Provide the [x, y] coordinate of the cell's center where the given text is located.  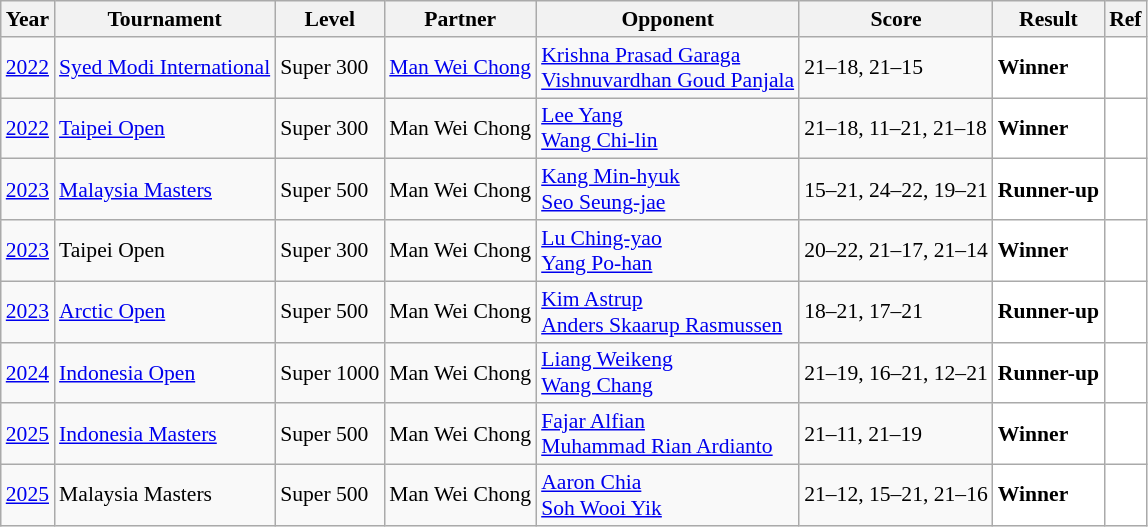
Ref [1125, 19]
Indonesia Open [164, 372]
Partner [460, 19]
Opponent [668, 19]
Result [1048, 19]
21–18, 21–15 [896, 68]
Kim Astrup Anders Skaarup Rasmussen [668, 312]
21–12, 15–21, 21–16 [896, 496]
Year [28, 19]
Kang Min-hyuk Seo Seung-jae [668, 190]
Lee Yang Wang Chi-lin [668, 128]
Level [330, 19]
21–11, 21–19 [896, 434]
Arctic Open [164, 312]
21–19, 16–21, 12–21 [896, 372]
Tournament [164, 19]
Indonesia Masters [164, 434]
2024 [28, 372]
Syed Modi International [164, 68]
20–22, 21–17, 21–14 [896, 250]
Liang Weikeng Wang Chang [668, 372]
Fajar Alfian Muhammad Rian Ardianto [668, 434]
21–18, 11–21, 21–18 [896, 128]
Lu Ching-yao Yang Po-han [668, 250]
Krishna Prasad Garaga Vishnuvardhan Goud Panjala [668, 68]
15–21, 24–22, 19–21 [896, 190]
Aaron Chia Soh Wooi Yik [668, 496]
18–21, 17–21 [896, 312]
Super 1000 [330, 372]
Score [896, 19]
